Provide the (x, y) coordinate of the cell's center where the given text is located.  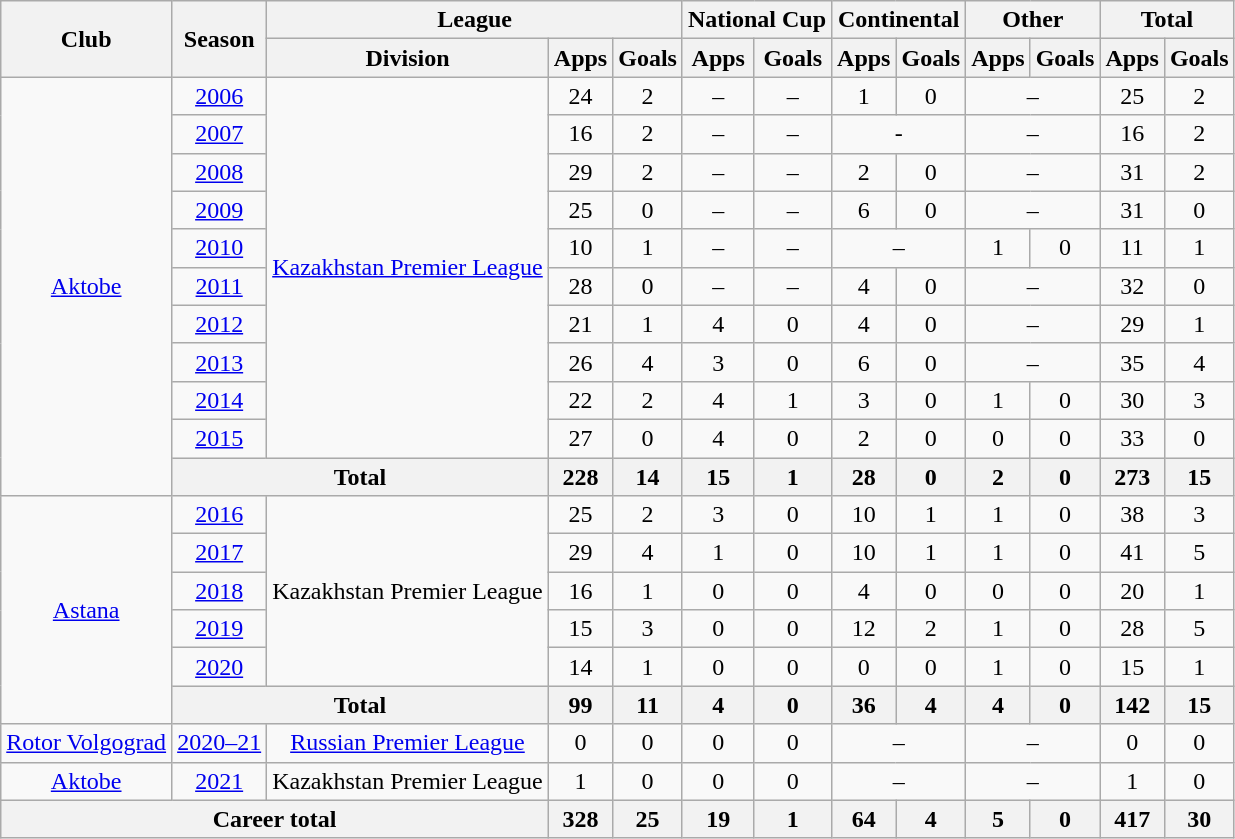
64 (864, 819)
22 (580, 400)
2008 (220, 172)
273 (1132, 477)
2013 (220, 362)
12 (864, 629)
Russian Premier League (408, 743)
Division (408, 58)
2009 (220, 210)
20 (1132, 591)
2016 (220, 515)
Other (1033, 20)
2010 (220, 248)
2018 (220, 591)
League (475, 20)
- (899, 134)
38 (1132, 515)
Continental (899, 20)
19 (718, 819)
2015 (220, 438)
41 (1132, 553)
35 (1132, 362)
2020 (220, 667)
24 (580, 96)
Astana (86, 610)
328 (580, 819)
417 (1132, 819)
Rotor Volgograd (86, 743)
2011 (220, 286)
National Cup (756, 20)
228 (580, 477)
142 (1132, 705)
21 (580, 324)
99 (580, 705)
2006 (220, 96)
2019 (220, 629)
Club (86, 39)
2012 (220, 324)
2007 (220, 134)
2020–21 (220, 743)
32 (1132, 286)
2021 (220, 781)
27 (580, 438)
26 (580, 362)
Season (220, 39)
2014 (220, 400)
2017 (220, 553)
36 (864, 705)
33 (1132, 438)
Career total (275, 819)
